Return [x, y] of the center of cell containing provided text 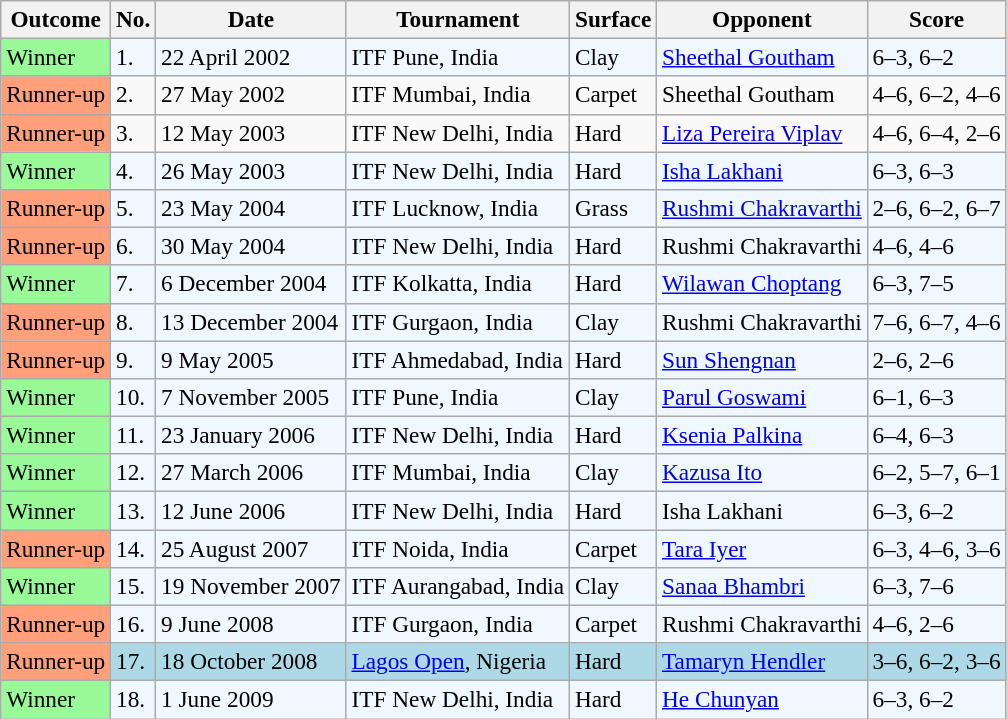
30 May 2004 [251, 246]
12 May 2003 [251, 133]
14. [134, 548]
9 June 2008 [251, 624]
7–6, 6–7, 4–6 [936, 322]
2. [134, 95]
11. [134, 435]
Kazusa Ito [762, 473]
8. [134, 322]
22 April 2002 [251, 57]
16. [134, 624]
Score [936, 19]
4–6, 6–4, 2–6 [936, 133]
Outcome [56, 19]
27 March 2006 [251, 473]
6–3, 4–6, 3–6 [936, 548]
3–6, 6–2, 3–6 [936, 662]
6–3, 7–6 [936, 586]
23 May 2004 [251, 208]
6–4, 6–3 [936, 435]
7. [134, 284]
15. [134, 586]
Surface [614, 19]
Opponent [762, 19]
6–1, 6–3 [936, 397]
18. [134, 699]
Grass [614, 208]
6–3, 6–3 [936, 170]
13. [134, 510]
Liza Pereira Viplav [762, 133]
Tournament [458, 19]
9 May 2005 [251, 359]
4–6, 6–2, 4–6 [936, 95]
Sanaa Bhambri [762, 586]
27 May 2002 [251, 95]
5. [134, 208]
3. [134, 133]
Ksenia Palkina [762, 435]
9. [134, 359]
25 August 2007 [251, 548]
10. [134, 397]
23 January 2006 [251, 435]
4–6, 4–6 [936, 246]
12 June 2006 [251, 510]
6–3, 7–5 [936, 284]
He Chunyan [762, 699]
2–6, 6–2, 6–7 [936, 208]
26 May 2003 [251, 170]
7 November 2005 [251, 397]
Tamaryn Hendler [762, 662]
1 June 2009 [251, 699]
19 November 2007 [251, 586]
No. [134, 19]
Tara Iyer [762, 548]
ITF Lucknow, India [458, 208]
6 December 2004 [251, 284]
Parul Goswami [762, 397]
ITF Ahmedabad, India [458, 359]
17. [134, 662]
1. [134, 57]
4–6, 2–6 [936, 624]
ITF Aurangabad, India [458, 586]
6–2, 5–7, 6–1 [936, 473]
Sun Shengnan [762, 359]
18 October 2008 [251, 662]
13 December 2004 [251, 322]
Wilawan Choptang [762, 284]
ITF Noida, India [458, 548]
12. [134, 473]
2–6, 2–6 [936, 359]
4. [134, 170]
6. [134, 246]
Date [251, 19]
Lagos Open, Nigeria [458, 662]
ITF Kolkatta, India [458, 284]
